Capture the cell that displays the provided text and extract its [X, Y] central coordinate. 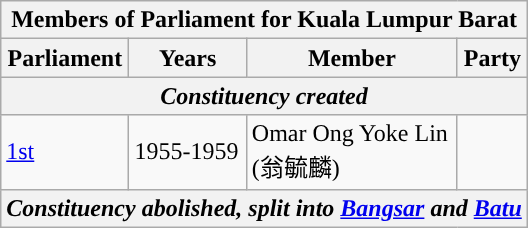
Constituency abolished, split into Bangsar and Batu [264, 208]
Constituency created [264, 96]
Omar Ong Yoke Lin (翁毓麟) [352, 152]
Parliament [65, 58]
Member [352, 58]
Party [492, 58]
1955-1959 [188, 152]
Members of Parliament for Kuala Lumpur Barat [264, 20]
Years [188, 58]
1st [65, 152]
